Pinpoint the cell where the given text exists, returning its [X, Y] midpoint coordinate. 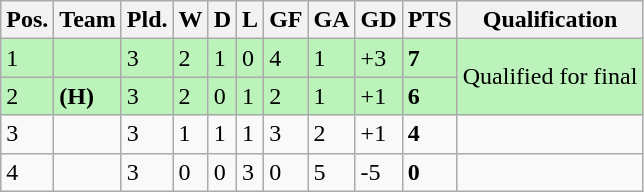
L [250, 20]
PTS [430, 20]
Qualification [550, 20]
Qualified for final [550, 77]
Pld. [147, 20]
GA [332, 20]
6 [430, 96]
5 [332, 172]
Team [88, 20]
+3 [378, 58]
GF [286, 20]
7 [430, 58]
W [190, 20]
-5 [378, 172]
Pos. [28, 20]
GD [378, 20]
D [222, 20]
(H) [88, 96]
